Locate the cell with the specified text and output its [X, Y] center coordinate. 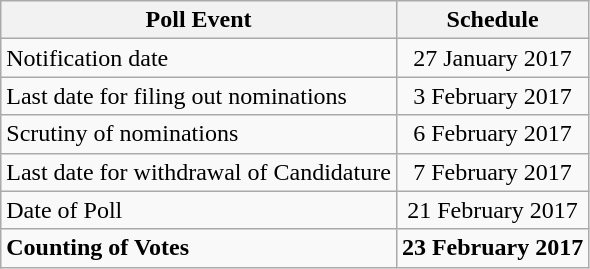
27 January 2017 [492, 58]
Scrutiny of nominations [199, 134]
Last date for withdrawal of Candidature [199, 172]
6 February 2017 [492, 134]
Poll Event [199, 20]
3 February 2017 [492, 96]
Last date for filing out nominations [199, 96]
Date of Poll [199, 210]
23 February 2017 [492, 248]
21 February 2017 [492, 210]
Counting of Votes [199, 248]
Notification date [199, 58]
Schedule [492, 20]
7 February 2017 [492, 172]
